Pinpoint the cell where the given text exists, returning its [X, Y] midpoint coordinate. 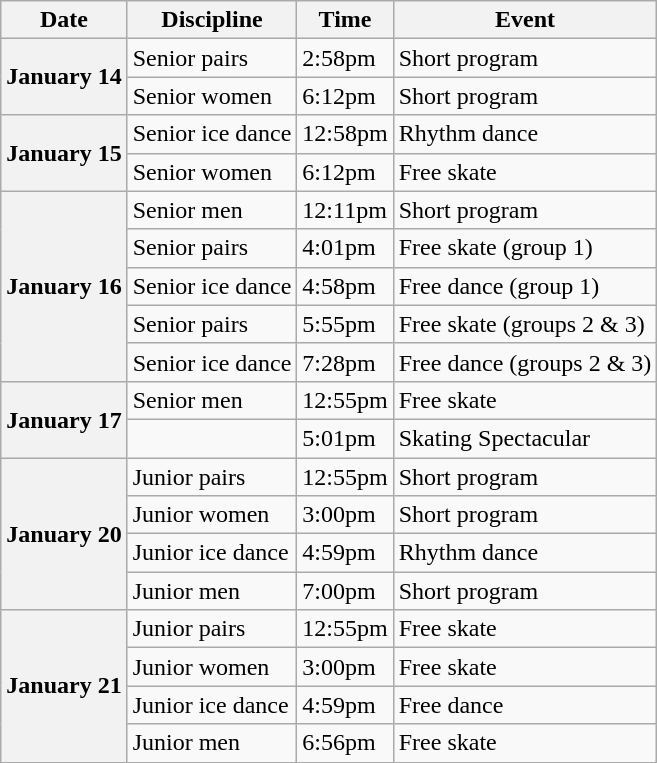
12:58pm [345, 134]
Date [64, 20]
4:58pm [345, 286]
4:01pm [345, 248]
January 20 [64, 534]
January 14 [64, 77]
12:11pm [345, 210]
7:28pm [345, 362]
Free skate (group 1) [525, 248]
Free dance (groups 2 & 3) [525, 362]
5:01pm [345, 438]
January 15 [64, 153]
Free dance [525, 705]
January 17 [64, 419]
Free skate (groups 2 & 3) [525, 324]
7:00pm [345, 591]
Time [345, 20]
6:56pm [345, 743]
January 16 [64, 286]
5:55pm [345, 324]
Discipline [212, 20]
Event [525, 20]
Skating Spectacular [525, 438]
2:58pm [345, 58]
Free dance (group 1) [525, 286]
January 21 [64, 686]
